Return [X, Y] of the center of cell containing provided text 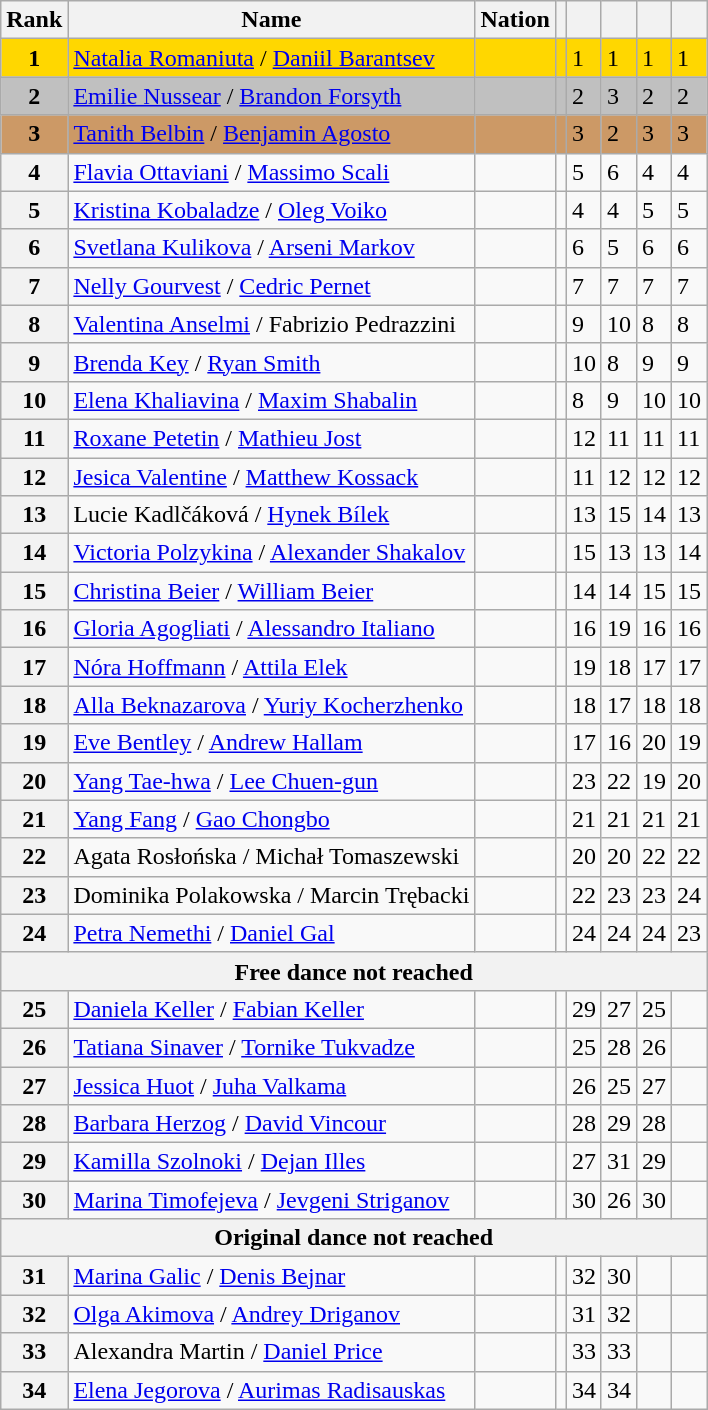
Jessica Huot / Juha Valkama [272, 1085]
Christina Beier / William Beier [272, 591]
Petra Nemethi / Daniel Gal [272, 933]
Name [272, 20]
Rank [34, 20]
Tanith Belbin / Benjamin Agosto [272, 134]
Eve Bentley / Andrew Hallam [272, 743]
Svetlana Kulikova / Arseni Markov [272, 248]
Roxane Petetin / Mathieu Jost [272, 438]
Barbara Herzog / David Vincour [272, 1124]
Marina Timofejeva / Jevgeni Striganov [272, 1200]
Yang Fang / Gao Chongbo [272, 819]
Alla Beknazarova / Yuriy Kocherzhenko [272, 705]
Agata Rosłońska / Michał Tomaszewski [272, 857]
Lucie Kadlčáková / Hynek Bílek [272, 515]
Emilie Nussear / Brandon Forsyth [272, 96]
Natalia Romaniuta / Daniil Barantsev [272, 58]
Tatiana Sinaver / Tornike Tukvadze [272, 1047]
Victoria Polzykina / Alexander Shakalov [272, 553]
Elena Khaliavina / Maxim Shabalin [272, 400]
Marina Galic / Denis Bejnar [272, 1276]
Gloria Agogliati / Alessandro Italiano [272, 629]
Original dance not reached [354, 1238]
Nóra Hoffmann / Attila Elek [272, 667]
Daniela Keller / Fabian Keller [272, 1009]
Free dance not reached [354, 971]
Brenda Key / Ryan Smith [272, 362]
Nelly Gourvest / Cedric Pernet [272, 286]
Valentina Anselmi / Fabrizio Pedrazzini [272, 324]
Elena Jegorova / Aurimas Radisauskas [272, 1390]
Flavia Ottaviani / Massimo Scali [272, 172]
Olga Akimova / Andrey Driganov [272, 1314]
Kamilla Szolnoki / Dejan Illes [272, 1162]
Nation [515, 20]
Kristina Kobaladze / Oleg Voiko [272, 210]
Dominika Polakowska / Marcin Trębacki [272, 895]
Jesica Valentine / Matthew Kossack [272, 477]
Yang Tae-hwa / Lee Chuen-gun [272, 781]
Alexandra Martin / Daniel Price [272, 1352]
